Locate the cell with the specified text and output its (X, Y) center coordinate. 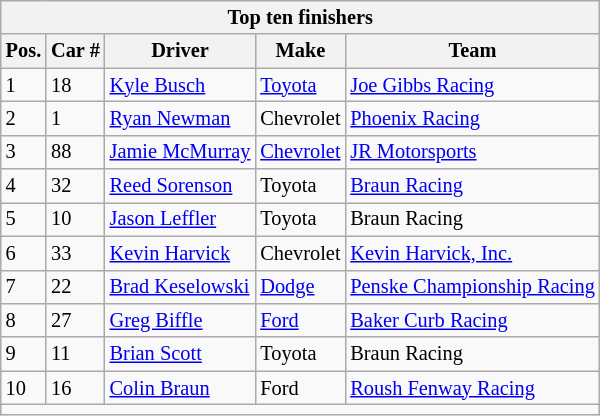
32 (76, 186)
Roush Fenway Racing (472, 388)
Pos. (24, 51)
4 (24, 186)
3 (24, 152)
Kevin Harvick, Inc. (472, 253)
Baker Curb Racing (472, 320)
Brian Scott (180, 354)
33 (76, 253)
Make (300, 51)
9 (24, 354)
Dodge (300, 287)
Brad Keselowski (180, 287)
Reed Sorenson (180, 186)
16 (76, 388)
88 (76, 152)
Greg Biffle (180, 320)
Team (472, 51)
Top ten finishers (300, 17)
22 (76, 287)
Ryan Newman (180, 118)
Jamie McMurray (180, 152)
2 (24, 118)
Phoenix Racing (472, 118)
5 (24, 219)
27 (76, 320)
Penske Championship Racing (472, 287)
7 (24, 287)
8 (24, 320)
Car # (76, 51)
Kevin Harvick (180, 253)
Colin Braun (180, 388)
JR Motorsports (472, 152)
6 (24, 253)
11 (76, 354)
Joe Gibbs Racing (472, 85)
Kyle Busch (180, 85)
Driver (180, 51)
Jason Leffler (180, 219)
18 (76, 85)
